Find where the given text appears and provide that cell's center as (X, Y) coordinate. 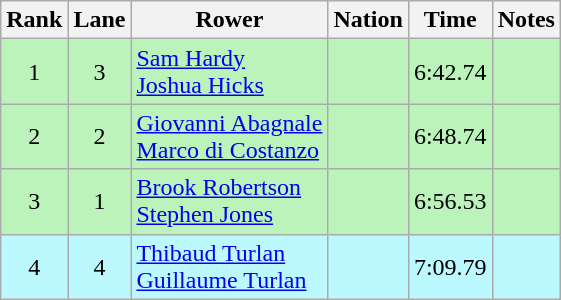
Rank (34, 20)
Giovanni AbagnaleMarco di Costanzo (230, 136)
Notes (526, 20)
Thibaud TurlanGuillaume Turlan (230, 266)
Nation (368, 20)
6:42.74 (450, 72)
Time (450, 20)
6:56.53 (450, 202)
Lane (100, 20)
Sam HardyJoshua Hicks (230, 72)
Rower (230, 20)
7:09.79 (450, 266)
6:48.74 (450, 136)
Brook RobertsonStephen Jones (230, 202)
